Pinpoint the cell where the given text exists, returning its [x, y] midpoint coordinate. 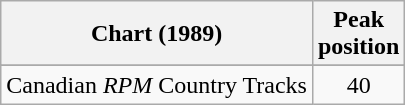
Peakposition [358, 34]
Canadian RPM Country Tracks [157, 85]
Chart (1989) [157, 34]
40 [358, 85]
